Determine the (X, Y) coordinate at the center of the cell enclosing the given text.  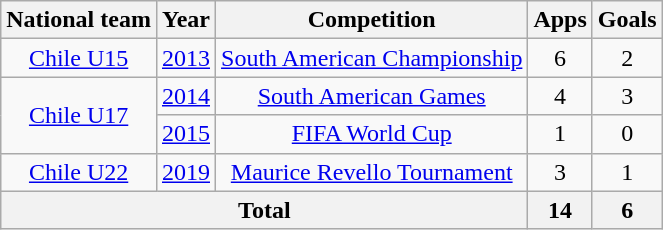
14 (560, 210)
Chile U17 (79, 115)
Apps (560, 20)
Chile U15 (79, 58)
Chile U22 (79, 172)
2015 (186, 134)
South American Championship (372, 58)
Competition (372, 20)
South American Games (372, 96)
National team (79, 20)
2 (627, 58)
FIFA World Cup (372, 134)
2013 (186, 58)
Year (186, 20)
0 (627, 134)
2019 (186, 172)
2014 (186, 96)
4 (560, 96)
Total (264, 210)
Maurice Revello Tournament (372, 172)
Goals (627, 20)
